Determine the (x, y) coordinate at the center of the cell enclosing the given text.  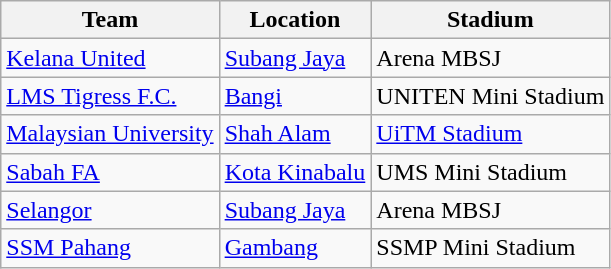
UMS Mini Stadium (490, 172)
Location (295, 20)
Kelana United (110, 58)
Sabah FA (110, 172)
Team (110, 20)
Selangor (110, 210)
Bangi (295, 96)
LMS Tigress F.C. (110, 96)
Stadium (490, 20)
SSMP Mini Stadium (490, 248)
UiTM Stadium (490, 134)
Gambang (295, 248)
Shah Alam (295, 134)
UNITEN Mini Stadium (490, 96)
Kota Kinabalu (295, 172)
Malaysian University (110, 134)
SSM Pahang (110, 248)
